Search for the cell housing the specified text and yield its (X, Y) center coordinate. 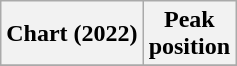
Peakposition (189, 34)
Chart (2022) (72, 34)
